Search for the cell housing the specified text and yield its (x, y) center coordinate. 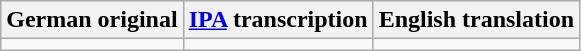
German original (92, 20)
English translation (476, 20)
IPA transcription (278, 20)
